Pinpoint the cell where the given text exists, returning its (X, Y) midpoint coordinate. 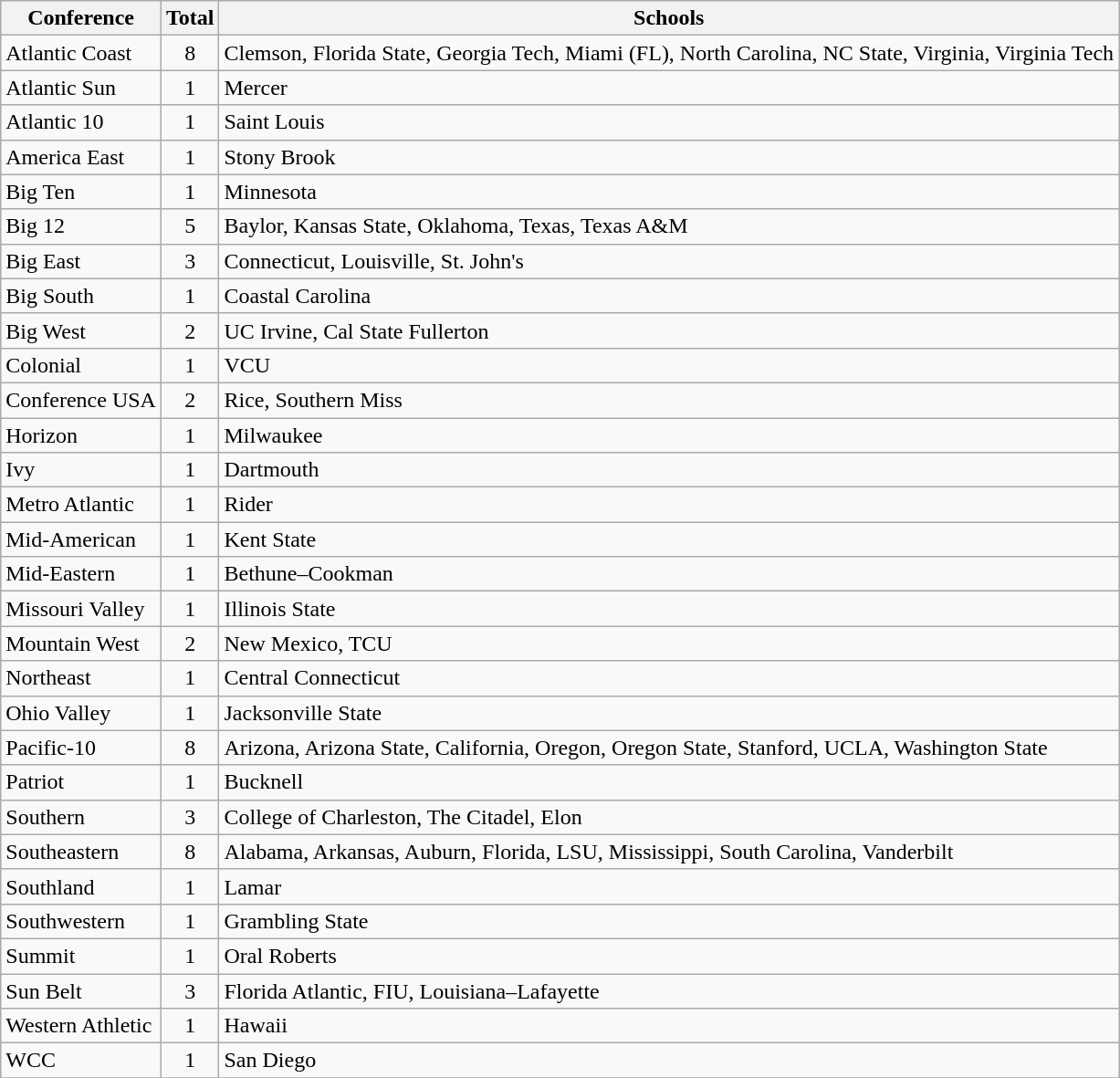
Mountain West (81, 644)
Mercer (669, 88)
Schools (669, 18)
Atlantic Coast (81, 53)
Sun Belt (81, 990)
Saint Louis (669, 122)
Kent State (669, 539)
Connecticut, Louisville, St. John's (669, 261)
Florida Atlantic, FIU, Louisiana–Lafayette (669, 990)
Western Athletic (81, 1026)
Oral Roberts (669, 956)
Illinois State (669, 609)
Metro Atlantic (81, 505)
Atlantic 10 (81, 122)
Bucknell (669, 782)
Hawaii (669, 1026)
Southeastern (81, 852)
UC Irvine, Cal State Fullerton (669, 330)
Bethune–Cookman (669, 574)
WCC (81, 1061)
Ivy (81, 470)
Conference USA (81, 400)
San Diego (669, 1061)
Pacific-10 (81, 748)
New Mexico, TCU (669, 644)
Grambling State (669, 921)
Conference (81, 18)
Big 12 (81, 226)
Rider (669, 505)
Atlantic Sun (81, 88)
Total (190, 18)
Southern (81, 817)
College of Charleston, The Citadel, Elon (669, 817)
Baylor, Kansas State, Oklahoma, Texas, Texas A&M (669, 226)
Colonial (81, 365)
Mid-American (81, 539)
Patriot (81, 782)
Coastal Carolina (669, 296)
Jacksonville State (669, 713)
Horizon (81, 435)
VCU (669, 365)
Stony Brook (669, 157)
Big West (81, 330)
Dartmouth (669, 470)
Central Connecticut (669, 678)
Ohio Valley (81, 713)
Milwaukee (669, 435)
Big South (81, 296)
Missouri Valley (81, 609)
Arizona, Arizona State, California, Oregon, Oregon State, Stanford, UCLA, Washington State (669, 748)
Big Ten (81, 192)
Lamar (669, 886)
Southland (81, 886)
Big East (81, 261)
Northeast (81, 678)
Summit (81, 956)
America East (81, 157)
Clemson, Florida State, Georgia Tech, Miami (FL), North Carolina, NC State, Virginia, Virginia Tech (669, 53)
Southwestern (81, 921)
5 (190, 226)
Minnesota (669, 192)
Rice, Southern Miss (669, 400)
Alabama, Arkansas, Auburn, Florida, LSU, Mississippi, South Carolina, Vanderbilt (669, 852)
Mid-Eastern (81, 574)
